Find where the given text appears and provide that cell's center as [x, y] coordinate. 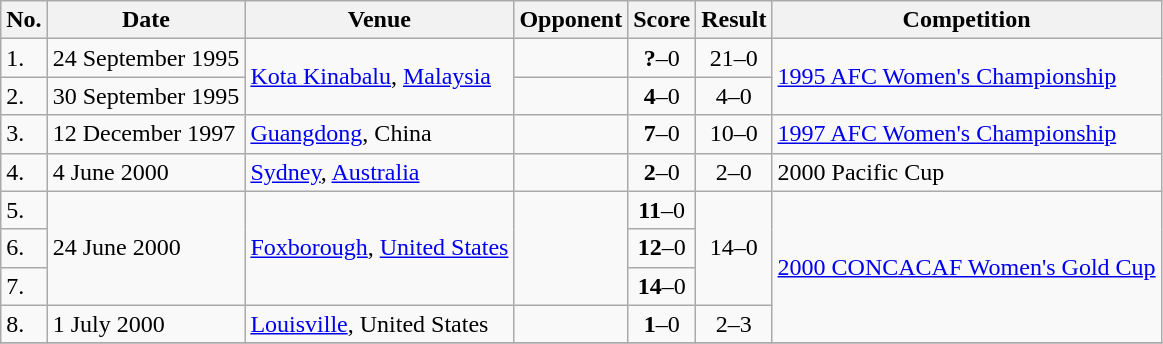
1–0 [662, 324]
Sydney, Australia [380, 172]
2–3 [734, 324]
2. [24, 96]
12–0 [662, 248]
24 September 1995 [146, 58]
11–0 [662, 210]
3. [24, 134]
5. [24, 210]
No. [24, 20]
2000 CONCACAF Women's Gold Cup [966, 267]
30 September 1995 [146, 96]
Competition [966, 20]
4. [24, 172]
Louisville, United States [380, 324]
Opponent [571, 20]
1. [24, 58]
6. [24, 248]
4 June 2000 [146, 172]
2000 Pacific Cup [966, 172]
8. [24, 324]
Foxborough, United States [380, 248]
Date [146, 20]
1995 AFC Women's Championship [966, 77]
Result [734, 20]
10–0 [734, 134]
7. [24, 286]
1 July 2000 [146, 324]
7–0 [662, 134]
Guangdong, China [380, 134]
1997 AFC Women's Championship [966, 134]
?–0 [662, 58]
Venue [380, 20]
Kota Kinabalu, Malaysia [380, 77]
12 December 1997 [146, 134]
Score [662, 20]
21–0 [734, 58]
24 June 2000 [146, 248]
